Pinpoint the cell where the given text exists, returning its [x, y] midpoint coordinate. 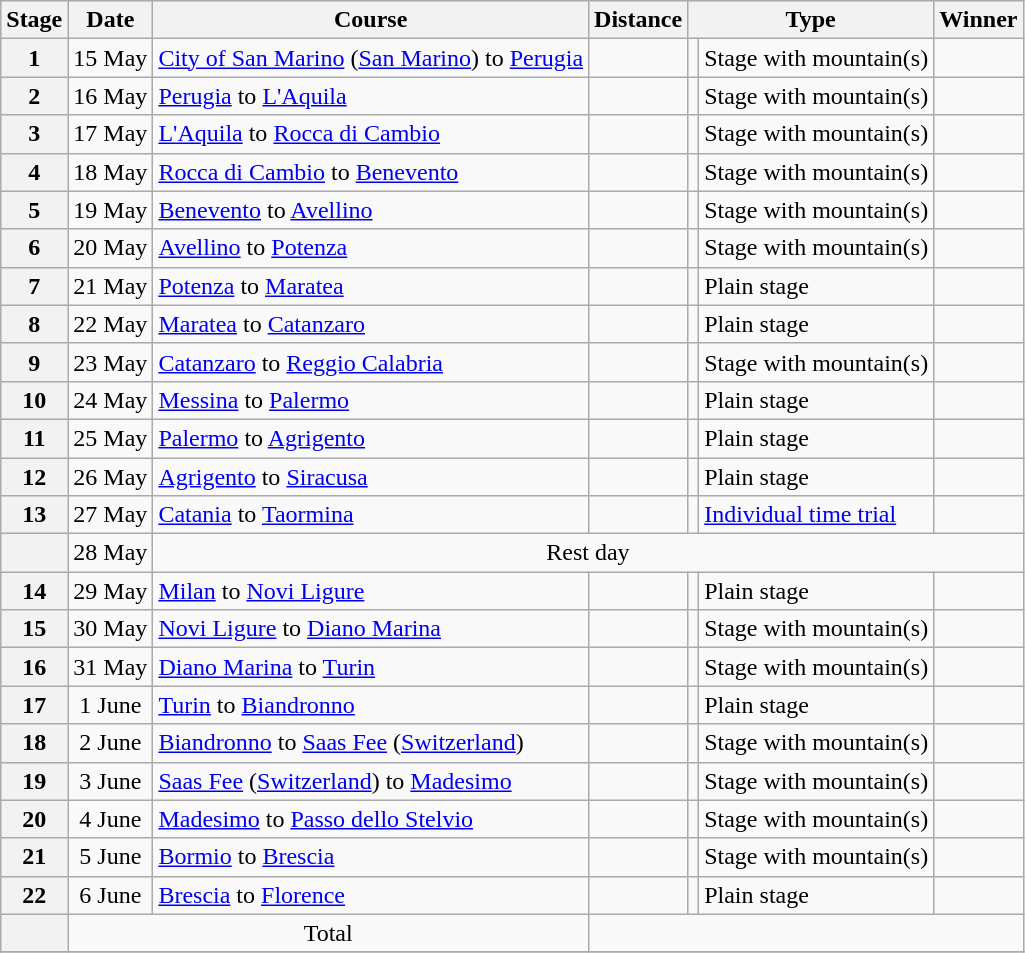
12 [34, 477]
28 May [110, 553]
Saas Fee (Switzerland) to Madesimo [371, 781]
30 May [110, 629]
9 [34, 362]
Avellino to Potenza [371, 248]
10 [34, 400]
26 May [110, 477]
8 [34, 324]
24 May [110, 400]
21 [34, 857]
Catanzaro to Reggio Calabria [371, 362]
Course [371, 20]
Winner [978, 20]
19 May [110, 210]
Distance [638, 20]
Type [811, 20]
Potenza to Maratea [371, 286]
25 May [110, 438]
20 [34, 819]
11 [34, 438]
Messina to Palermo [371, 400]
Bormio to Brescia [371, 857]
21 May [110, 286]
15 May [110, 58]
31 May [110, 667]
15 [34, 629]
16 [34, 667]
Brescia to Florence [371, 895]
3 June [110, 781]
18 [34, 743]
Individual time trial [816, 515]
4 [34, 172]
Benevento to Avellino [371, 210]
23 May [110, 362]
2 [34, 96]
Turin to Biandronno [371, 705]
Agrigento to Siracusa [371, 477]
5 June [110, 857]
1 June [110, 705]
17 May [110, 134]
22 [34, 895]
Catania to Taormina [371, 515]
6 June [110, 895]
Madesimo to Passo dello Stelvio [371, 819]
27 May [110, 515]
19 [34, 781]
18 May [110, 172]
Perugia to L'Aquila [371, 96]
Milan to Novi Ligure [371, 591]
16 May [110, 96]
Date [110, 20]
L'Aquila to Rocca di Cambio [371, 134]
6 [34, 248]
17 [34, 705]
29 May [110, 591]
Rocca di Cambio to Benevento [371, 172]
Rest day [588, 553]
14 [34, 591]
4 June [110, 819]
13 [34, 515]
Stage [34, 20]
Palermo to Agrigento [371, 438]
5 [34, 210]
3 [34, 134]
Maratea to Catanzaro [371, 324]
Total [328, 933]
2 June [110, 743]
Novi Ligure to Diano Marina [371, 629]
1 [34, 58]
20 May [110, 248]
Biandronno to Saas Fee (Switzerland) [371, 743]
7 [34, 286]
City of San Marino (San Marino) to Perugia [371, 58]
22 May [110, 324]
Diano Marina to Turin [371, 667]
